Capture the cell that displays the provided text and extract its [X, Y] central coordinate. 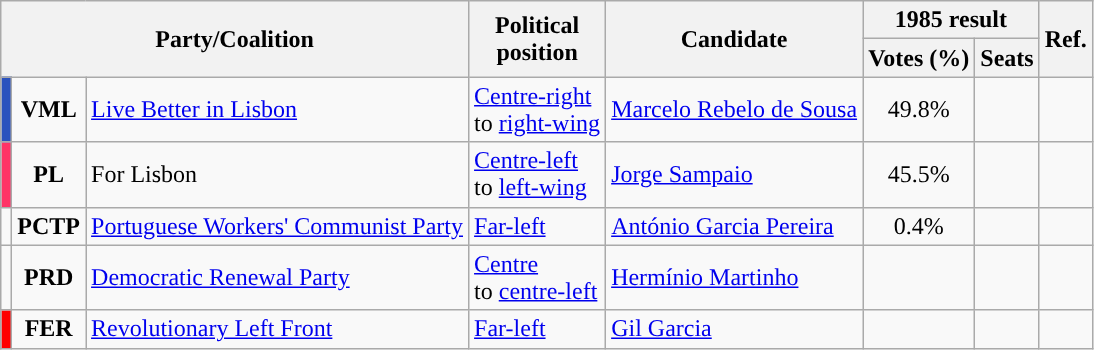
49.8% [919, 110]
0.4% [919, 226]
PL [49, 174]
VML [49, 110]
PCTP [49, 226]
Centre-leftto left-wing [538, 174]
Revolutionary Left Front [278, 329]
FER [49, 329]
45.5% [919, 174]
Candidate [734, 39]
PRD [49, 278]
Hermínio Martinho [734, 278]
Gil Garcia [734, 329]
Jorge Sampaio [734, 174]
Politicalposition [538, 39]
1985 result [952, 20]
Party/Coalition [235, 39]
Seats [1007, 58]
António Garcia Pereira [734, 226]
For Lisbon [278, 174]
Democratic Renewal Party [278, 278]
Centre-rightto right-wing [538, 110]
Live Better in Lisbon [278, 110]
Centre to centre-left [538, 278]
Portuguese Workers' Communist Party [278, 226]
Ref. [1066, 39]
Marcelo Rebelo de Sousa [734, 110]
Votes (%) [919, 58]
